Search for the cell housing the specified text and yield its [x, y] center coordinate. 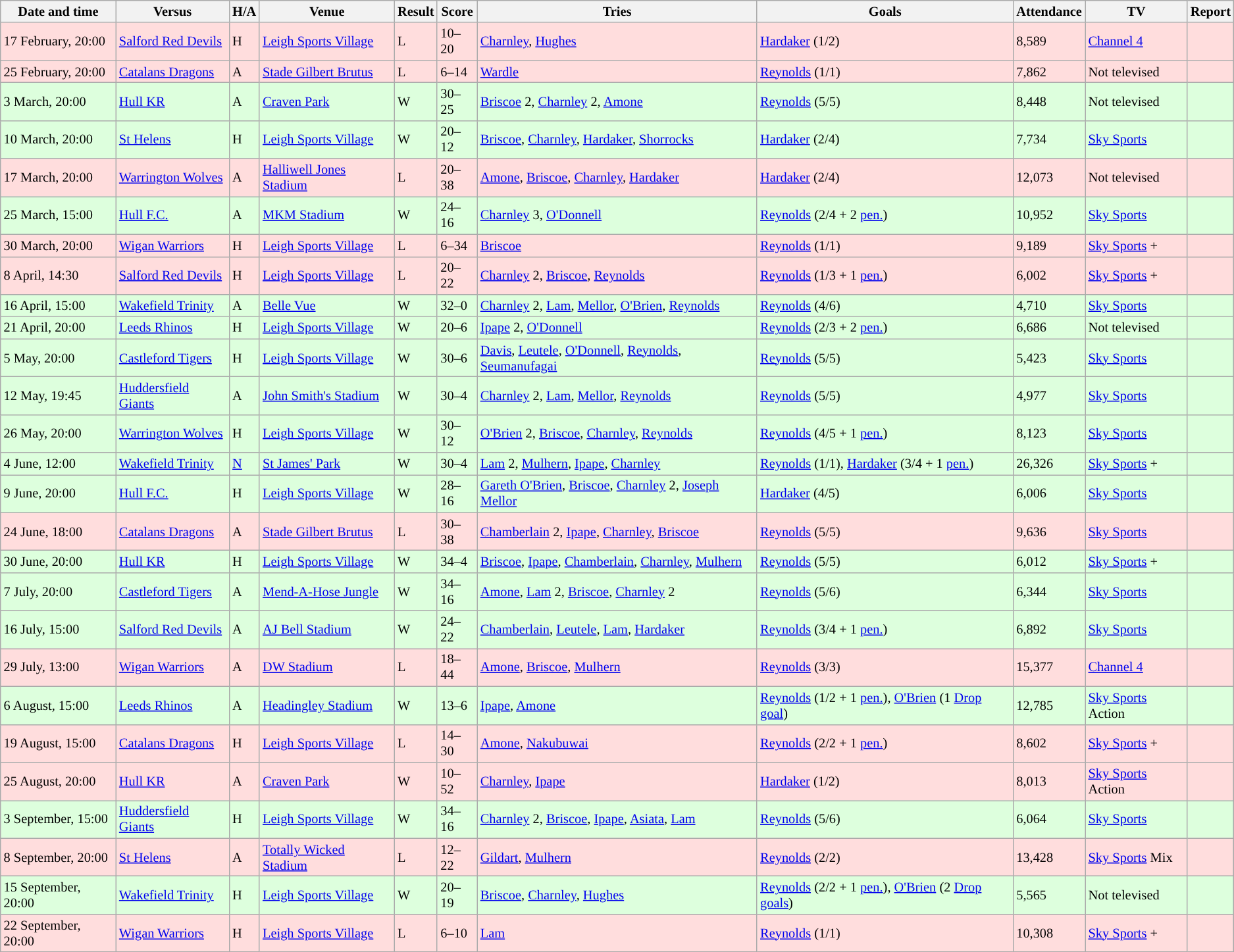
25 February, 20:00 [58, 72]
Briscoe 2, Charnley 2, Amone [617, 101]
6,064 [1049, 819]
5,423 [1049, 358]
Chamberlain, Leutele, Lam, Hardaker [617, 630]
10 March, 20:00 [58, 139]
Charnley 3, O'Donnell [617, 215]
17 March, 20:00 [58, 178]
Reynolds (4/5 + 1 pen.) [885, 434]
9,189 [1049, 245]
6,892 [1049, 630]
Lam [617, 933]
7,862 [1049, 72]
6,686 [1049, 328]
26,326 [1049, 464]
Tries [617, 11]
34–4 [457, 561]
8,589 [1049, 41]
18–44 [457, 667]
20–19 [457, 895]
Reynolds (4/6) [885, 305]
DW Stadium [326, 667]
17 February, 20:00 [58, 41]
28–16 [457, 493]
Amone, Lam 2, Briscoe, Charnley 2 [617, 591]
Wardle [617, 72]
29 July, 13:00 [58, 667]
4,977 [1049, 395]
12,073 [1049, 178]
6,002 [1049, 276]
8,448 [1049, 101]
Score [457, 11]
20–12 [457, 139]
Attendance [1049, 11]
Versus [172, 11]
12,785 [1049, 705]
Venue [326, 11]
Halliwell Jones Stadium [326, 178]
Chamberlain 2, Ipape, Charnley, Briscoe [617, 532]
Charnley, Hughes [617, 41]
16 July, 15:00 [58, 630]
10–20 [457, 41]
Reynolds (2/2 + 1 pen.), O'Brien (2 Drop goals) [885, 895]
Briscoe, Charnley, Hardaker, Shorrocks [617, 139]
Gildart, Mulhern [617, 857]
Reynolds (1/1), Hardaker (3/4 + 1 pen.) [885, 464]
4 June, 12:00 [58, 464]
14–30 [457, 743]
3 March, 20:00 [58, 101]
Goals [885, 11]
7 July, 20:00 [58, 591]
10,308 [1049, 933]
9 June, 20:00 [58, 493]
Headingley Stadium [326, 705]
24–22 [457, 630]
10–52 [457, 781]
Charnley 2, Briscoe, Reynolds [617, 276]
John Smith's Stadium [326, 395]
20–6 [457, 328]
16 April, 15:00 [58, 305]
22 September, 20:00 [58, 933]
5,565 [1049, 895]
24 June, 18:00 [58, 532]
4,710 [1049, 305]
AJ Bell Stadium [326, 630]
Charnley 2, Lam, Mellor, O'Brien, Reynolds [617, 305]
Davis, Leutele, O'Donnell, Reynolds, Seumanufagai [617, 358]
12–22 [457, 857]
20–38 [457, 178]
Totally Wicked Stadium [326, 857]
Amone, Briscoe, Mulhern [617, 667]
24–16 [457, 215]
19 August, 15:00 [58, 743]
30–6 [457, 358]
8 September, 20:00 [58, 857]
TV [1136, 11]
8,123 [1049, 434]
26 May, 20:00 [58, 434]
20–22 [457, 276]
6–34 [457, 245]
O'Brien 2, Briscoe, Charnley, Reynolds [617, 434]
St James' Park [326, 464]
15,377 [1049, 667]
6–10 [457, 933]
30–25 [457, 101]
30–38 [457, 532]
7,734 [1049, 139]
Date and time [58, 11]
13–6 [457, 705]
6 August, 15:00 [58, 705]
H/A [244, 11]
Ipape, Amone [617, 705]
Briscoe [617, 245]
Charnley 2, Lam, Mellor, Reynolds [617, 395]
Reynolds (3/3) [885, 667]
Reynolds (1/2 + 1 pen.), O'Brien (1 Drop goal) [885, 705]
Sky Sports Mix [1136, 857]
Charnley, Ipape [617, 781]
Reynolds (3/4 + 1 pen.) [885, 630]
MKM Stadium [326, 215]
Belle Vue [326, 305]
Hardaker (4/5) [885, 493]
Briscoe, Charnley, Hughes [617, 895]
25 March, 15:00 [58, 215]
6,006 [1049, 493]
Reynolds (2/3 + 2 pen.) [885, 328]
13,428 [1049, 857]
30 March, 20:00 [58, 245]
25 August, 20:00 [58, 781]
Amone, Nakubuwai [617, 743]
10,952 [1049, 215]
Report [1211, 11]
Briscoe, Ipape, Chamberlain, Charnley, Mulhern [617, 561]
8,013 [1049, 781]
Gareth O'Brien, Briscoe, Charnley 2, Joseph Mellor [617, 493]
8,602 [1049, 743]
Ipape 2, O'Donnell [617, 328]
32–0 [457, 305]
9,636 [1049, 532]
Reynolds (2/2) [885, 857]
6–14 [457, 72]
6,012 [1049, 561]
Charnley 2, Briscoe, Ipape, Asiata, Lam [617, 819]
5 May, 20:00 [58, 358]
6,344 [1049, 591]
3 September, 15:00 [58, 819]
Amone, Briscoe, Charnley, Hardaker [617, 178]
Lam 2, Mulhern, Ipape, Charnley [617, 464]
30–12 [457, 434]
Reynolds (2/4 + 2 pen.) [885, 215]
Result [416, 11]
12 May, 19:45 [58, 395]
Mend-A-Hose Jungle [326, 591]
N [244, 464]
15 September, 20:00 [58, 895]
21 April, 20:00 [58, 328]
8 April, 14:30 [58, 276]
30 June, 20:00 [58, 561]
Reynolds (1/3 + 1 pen.) [885, 276]
Reynolds (2/2 + 1 pen.) [885, 743]
